Determine the [X, Y] coordinate at the center of the cell enclosing the given text.  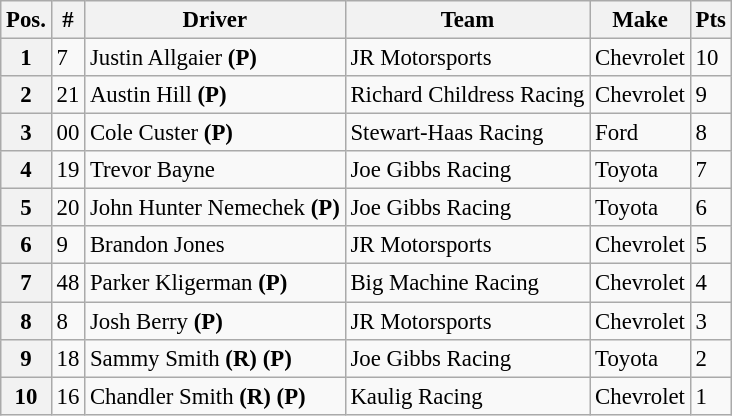
Cole Custer (P) [216, 133]
18 [68, 358]
Josh Berry (P) [216, 321]
Chandler Smith (R) (P) [216, 396]
Pos. [26, 20]
John Hunter Nemechek (P) [216, 208]
Sammy Smith (R) (P) [216, 358]
Big Machine Racing [468, 283]
# [68, 20]
19 [68, 170]
Parker Kligerman (P) [216, 283]
Brandon Jones [216, 245]
Driver [216, 20]
Richard Childress Racing [468, 95]
Austin Hill (P) [216, 95]
Make [640, 20]
Pts [710, 20]
Stewart-Haas Racing [468, 133]
21 [68, 95]
16 [68, 396]
48 [68, 283]
Justin Allgaier (P) [216, 58]
20 [68, 208]
00 [68, 133]
Team [468, 20]
Trevor Bayne [216, 170]
Kaulig Racing [468, 396]
Ford [640, 133]
